Extract the [x, y] coordinate from the center of the cell holding the provided text.  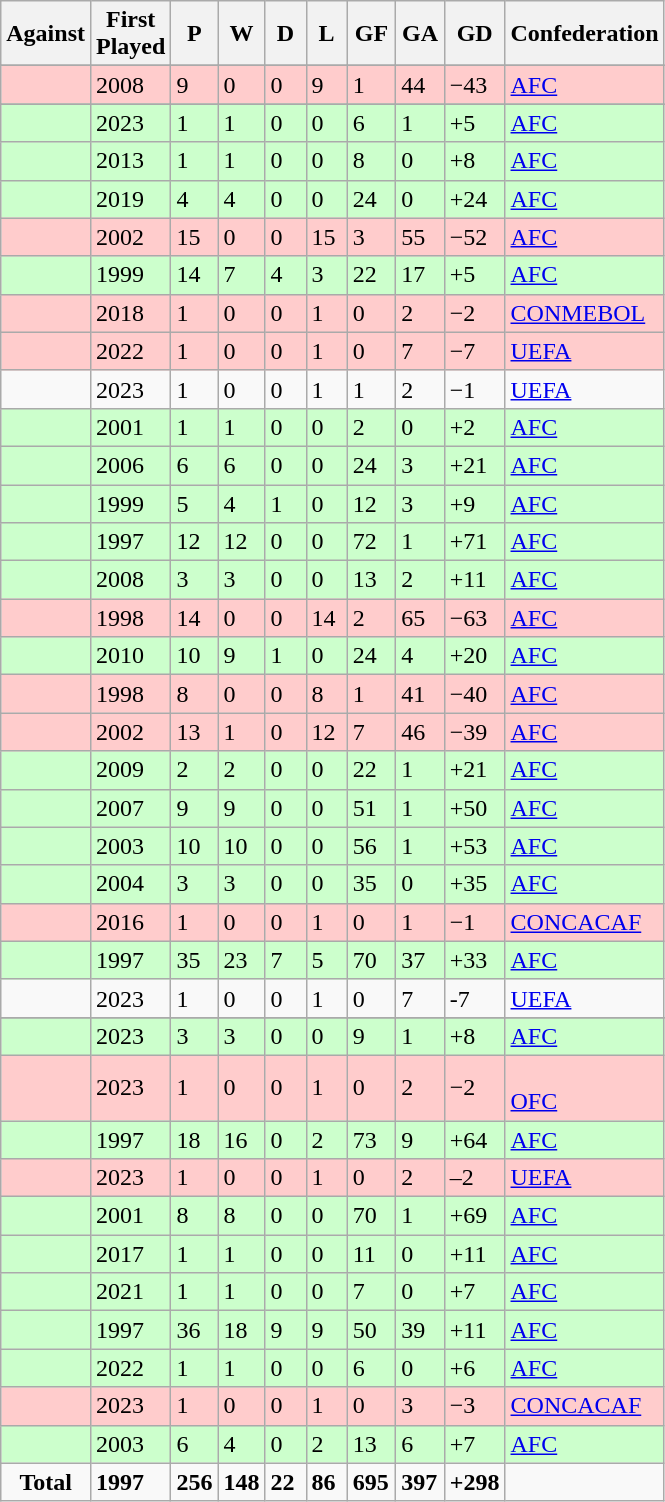
73 [372, 1139]
+35 [474, 884]
397 [420, 1482]
GF [372, 34]
86 [326, 1482]
46 [420, 732]
−40 [474, 694]
+24 [474, 199]
2013 [130, 161]
+6 [474, 1368]
+64 [474, 1139]
2006 [130, 465]
GD [474, 34]
41 [420, 694]
2009 [130, 770]
39 [420, 1330]
GA [420, 34]
44 [420, 85]
11 [372, 1254]
Total [46, 1482]
OFC [584, 1088]
D [286, 34]
P [194, 34]
+298 [474, 1482]
+69 [474, 1216]
51 [372, 808]
L [326, 34]
50 [372, 1330]
+53 [474, 846]
695 [372, 1482]
56 [372, 846]
W [242, 34]
72 [372, 542]
55 [420, 237]
17 [420, 275]
2010 [130, 656]
First Played [130, 34]
2004 [130, 884]
-7 [474, 998]
−39 [474, 732]
2018 [130, 313]
2007 [130, 808]
+20 [474, 656]
CONMEBOL [584, 313]
−52 [474, 237]
+50 [474, 808]
256 [194, 1482]
16 [242, 1139]
2021 [130, 1292]
+33 [474, 960]
+2 [474, 427]
148 [242, 1482]
Against [46, 34]
2016 [130, 922]
−63 [474, 618]
23 [242, 960]
Confederation [584, 34]
2019 [130, 199]
+71 [474, 542]
37 [420, 960]
−7 [474, 351]
−43 [474, 85]
65 [420, 618]
–2 [474, 1178]
2017 [130, 1254]
+9 [474, 503]
36 [194, 1330]
−3 [474, 1406]
